Return the [X, Y] coordinate for the center point of the cell that contains the specified text.  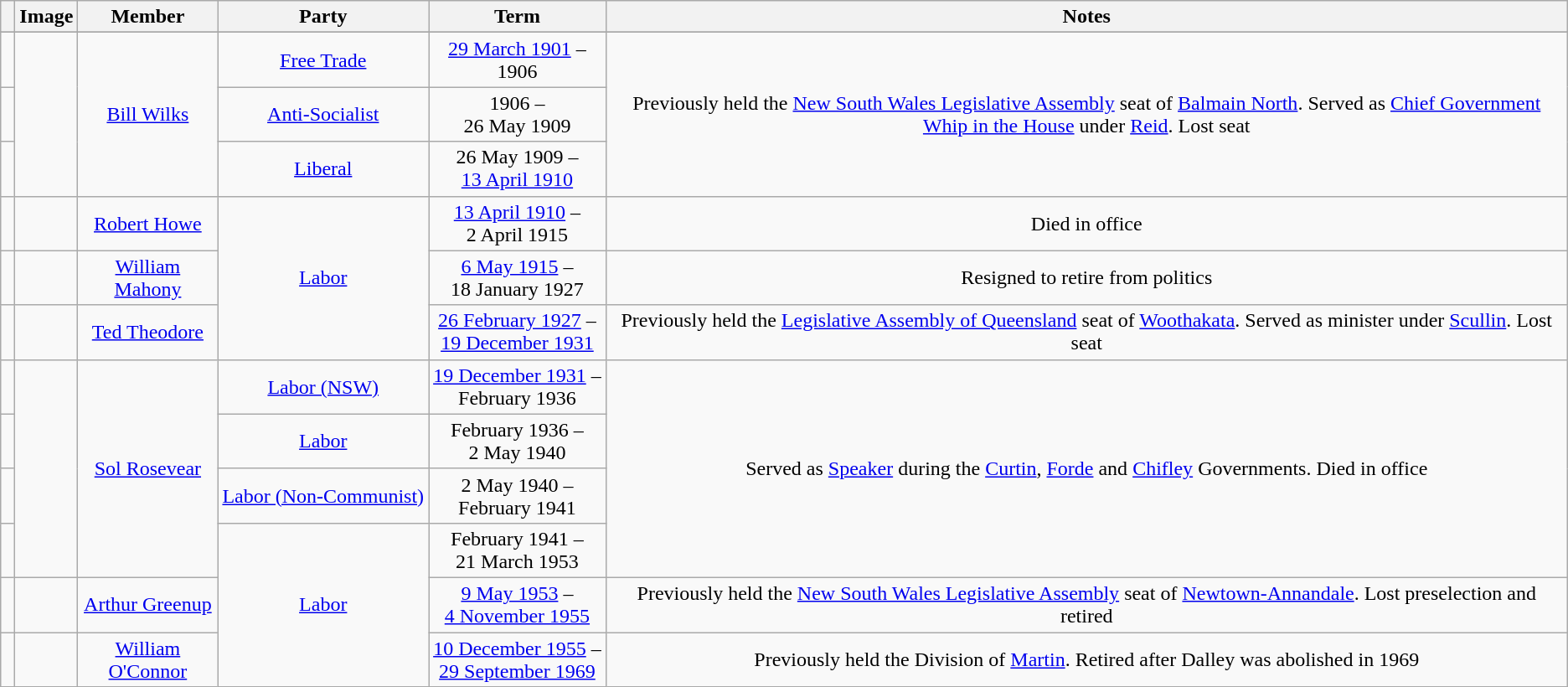
1906 –26 May 1909 [518, 114]
29 March 1901 –1906 [518, 60]
Resigned to retire from politics [1086, 278]
Labor (Non-Communist) [323, 496]
26 February 1927 –19 December 1931 [518, 332]
Member [147, 17]
26 May 1909 –13 April 1910 [518, 169]
19 December 1931 –February 1936 [518, 387]
Liberal [323, 169]
Arthur Greenup [147, 605]
Previously held the Legislative Assembly of Queensland seat of Woothakata. Served as minister under Scullin. Lost seat [1086, 332]
Previously held the New South Wales Legislative Assembly seat of Balmain North. Served as Chief Government Whip in the House under Reid. Lost seat [1086, 114]
10 December 1955 –29 September 1969 [518, 659]
William Mahony [147, 278]
Anti-Socialist [323, 114]
Ted Theodore [147, 332]
February 1936 –2 May 1940 [518, 441]
Term [518, 17]
Labor (NSW) [323, 387]
2 May 1940 –February 1941 [518, 496]
Previously held the Division of Martin. Retired after Dalley was abolished in 1969 [1086, 659]
Previously held the New South Wales Legislative Assembly seat of Newtown-Annandale. Lost preselection and retired [1086, 605]
February 1941 –21 March 1953 [518, 550]
Served as Speaker during the Curtin, Forde and Chifley Governments. Died in office [1086, 468]
Died in office [1086, 223]
Party [323, 17]
Free Trade [323, 60]
13 April 1910 –2 April 1915 [518, 223]
9 May 1953 –4 November 1955 [518, 605]
Image [47, 17]
Sol Rosevear [147, 468]
Bill Wilks [147, 114]
Notes [1086, 17]
Robert Howe [147, 223]
6 May 1915 –18 January 1927 [518, 278]
William O'Connor [147, 659]
